Provide the (X, Y) coordinate of the cell's center where the given text is located.  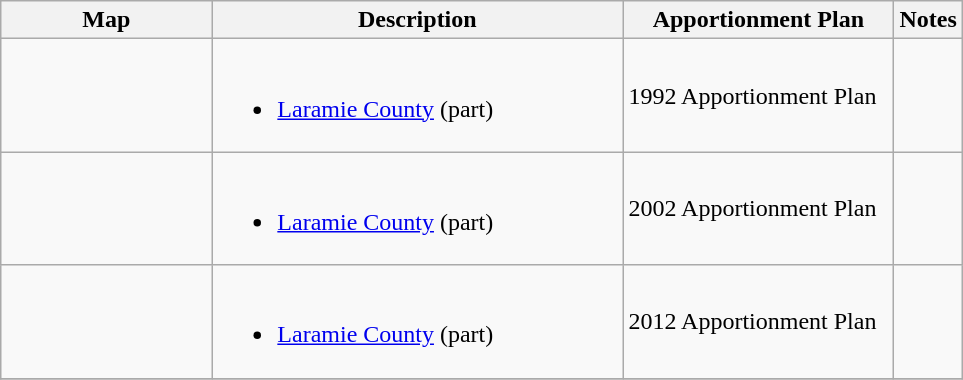
1992 Apportionment Plan (758, 96)
Map (106, 20)
Apportionment Plan (758, 20)
2002 Apportionment Plan (758, 208)
Description (418, 20)
2012 Apportionment Plan (758, 322)
Notes (928, 20)
